Locate the cell with the specified text and output its (X, Y) center coordinate. 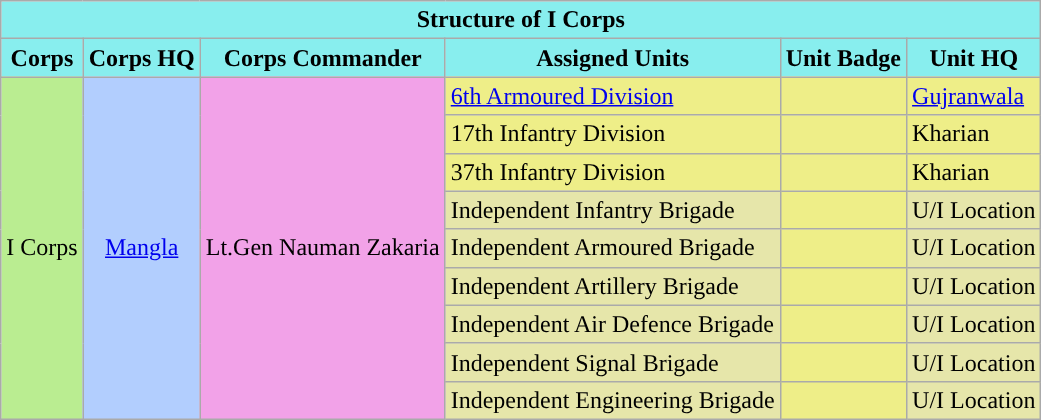
Assigned Units (612, 58)
Unit Badge (843, 58)
Independent Signal Brigade (612, 362)
I Corps (42, 248)
6th Armoured Division (612, 96)
37th Infantry Division (612, 172)
Lt.Gen Nauman Zakaria (322, 248)
Corps Commander (322, 58)
Mangla (142, 248)
Independent Artillery Brigade (612, 286)
Independent Air Defence Brigade (612, 324)
Unit HQ (974, 58)
Corps (42, 58)
Gujranwala (974, 96)
Corps HQ (142, 58)
Independent Armoured Brigade (612, 248)
Independent Infantry Brigade (612, 210)
17th Infantry Division (612, 134)
Independent Engineering Brigade (612, 400)
Structure of I Corps (521, 20)
